Determine the [X, Y] coordinate at the center of the cell enclosing the given text.  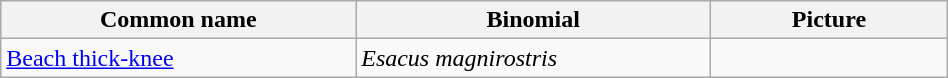
Picture [830, 20]
Binomial [534, 20]
Common name [178, 20]
Beach thick-knee [178, 58]
Esacus magnirostris [534, 58]
